Return the (x, y) coordinate for the center point of the cell that contains the specified text.  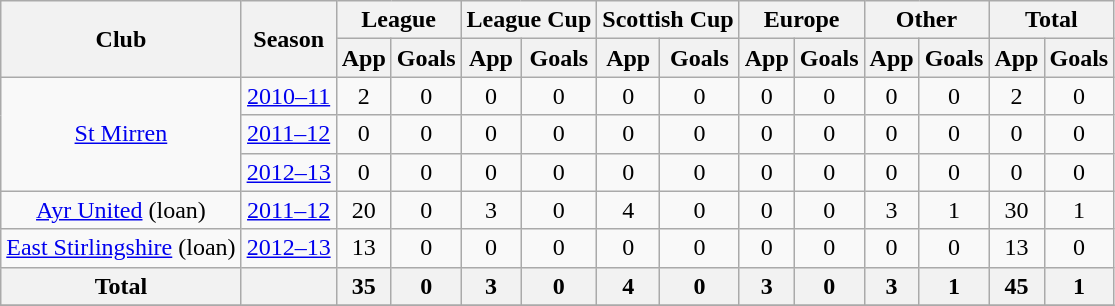
Ayr United (loan) (121, 210)
45 (1016, 286)
Season (288, 39)
Scottish Cup (668, 20)
Other (926, 20)
League Cup (529, 20)
League (398, 20)
20 (364, 210)
St Mirren (121, 134)
2010–11 (288, 96)
Club (121, 39)
30 (1016, 210)
Europe (802, 20)
East Stirlingshire (loan) (121, 248)
35 (364, 286)
